Capture the cell that displays the provided text and extract its [x, y] central coordinate. 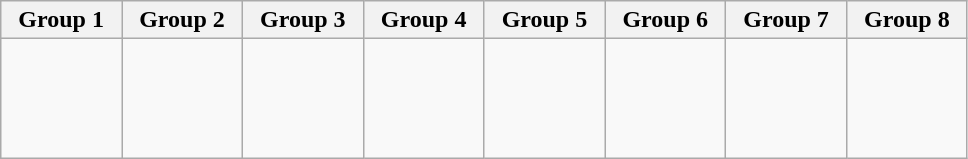
Group 7 [786, 20]
Group 2 [182, 20]
Group 6 [666, 20]
Group 4 [424, 20]
Group 1 [62, 20]
Group 3 [302, 20]
Group 5 [544, 20]
Group 8 [906, 20]
